Return the (x, y) coordinate for the center point of the cell that contains the specified text.  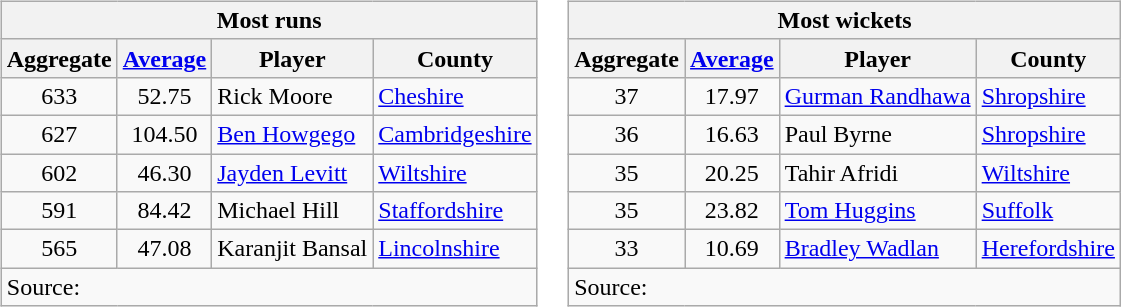
33 (627, 249)
47.08 (164, 249)
Jayden Levitt (292, 173)
Cambridgeshire (455, 134)
Tom Huggins (878, 211)
20.25 (732, 173)
Herefordshire (1048, 249)
Bradley Wadlan (878, 249)
Suffolk (1048, 211)
Cheshire (455, 96)
104.50 (164, 134)
Paul Byrne (878, 134)
36 (627, 134)
16.63 (732, 134)
602 (59, 173)
Ben Howgego (292, 134)
Karanjit Bansal (292, 249)
37 (627, 96)
Lincolnshire (455, 249)
Most runs (269, 20)
Rick Moore (292, 96)
Staffordshire (455, 211)
Gurman Randhawa (878, 96)
627 (59, 134)
Most wickets (845, 20)
565 (59, 249)
10.69 (732, 249)
84.42 (164, 211)
Tahir Afridi (878, 173)
17.97 (732, 96)
633 (59, 96)
23.82 (732, 211)
591 (59, 211)
52.75 (164, 96)
Michael Hill (292, 211)
46.30 (164, 173)
